Scan for the cell matching the given text and deliver its (X, Y) coordinate at center. 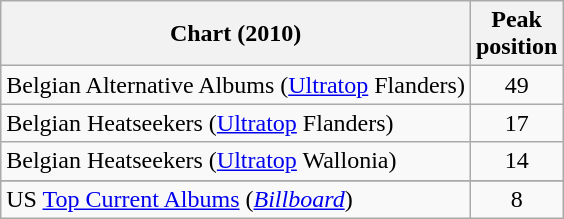
8 (516, 199)
14 (516, 161)
Belgian Heatseekers (Ultratop Flanders) (236, 123)
Belgian Alternative Albums (Ultratop Flanders) (236, 85)
49 (516, 85)
Chart (2010) (236, 34)
US Top Current Albums (Billboard) (236, 199)
17 (516, 123)
Belgian Heatseekers (Ultratop Wallonia) (236, 161)
Peakposition (516, 34)
